Find where the given text appears and provide that cell's center as [X, Y] coordinate. 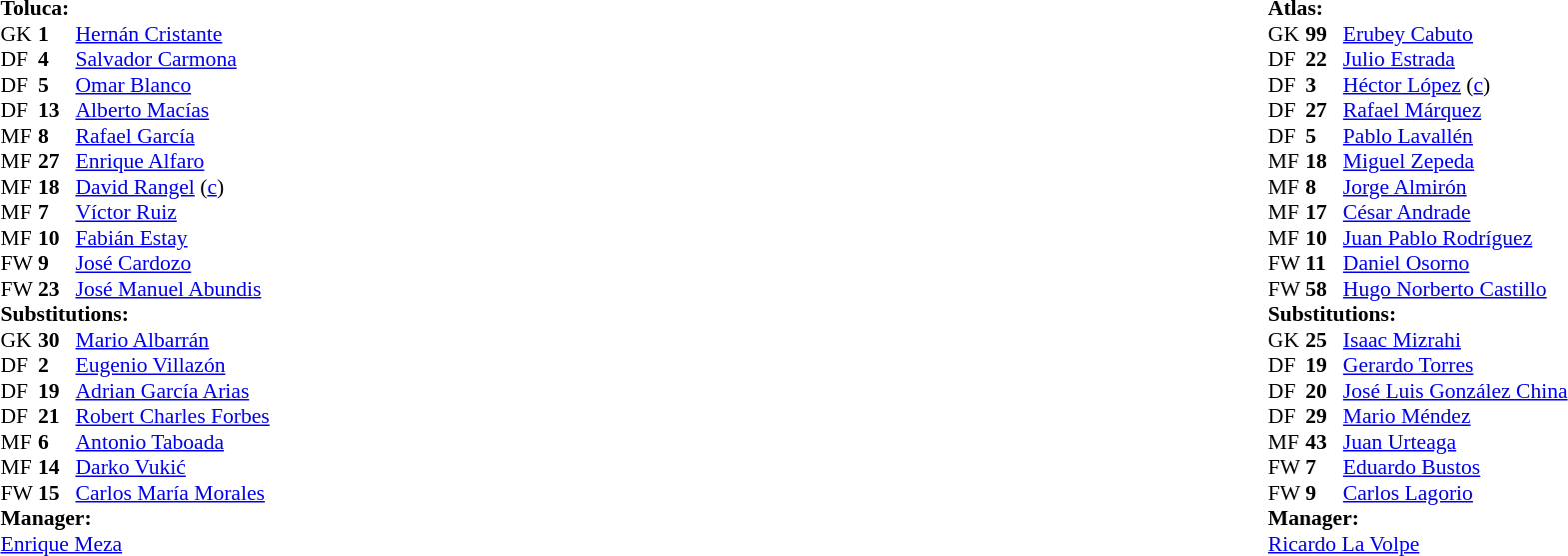
José Cardozo [173, 263]
Juan Pablo Rodríguez [1455, 238]
Adrian García Arias [173, 391]
David Rangel (c) [173, 187]
Daniel Osorno [1455, 263]
Carlos María Morales [173, 493]
29 [1324, 417]
Salvador Carmona [173, 59]
Julio Estrada [1455, 59]
Rafael Márquez [1455, 111]
43 [1324, 442]
Héctor López (c) [1455, 85]
30 [57, 340]
Alberto Macías [173, 111]
13 [57, 111]
José Manuel Abundis [173, 289]
Jorge Almirón [1455, 187]
Isaac Mizrahi [1455, 340]
César Andrade [1455, 213]
Eugenio Villazón [173, 365]
22 [1324, 59]
20 [1324, 391]
Darko Vukić [173, 467]
6 [57, 442]
11 [1324, 263]
Mario Méndez [1455, 417]
Erubey Cabuto [1455, 34]
23 [57, 289]
Juan Urteaga [1455, 442]
Eduardo Bustos [1455, 467]
15 [57, 493]
25 [1324, 340]
Pablo Lavallén [1455, 136]
José Luis González China [1455, 391]
Carlos Lagorio [1455, 493]
Enrique Alfaro [173, 161]
21 [57, 417]
Víctor Ruiz [173, 213]
Hugo Norberto Castillo [1455, 289]
Antonio Taboada [173, 442]
4 [57, 59]
Hernán Cristante [173, 34]
Fabián Estay [173, 238]
Gerardo Torres [1455, 365]
3 [1324, 85]
Miguel Zepeda [1455, 161]
58 [1324, 289]
1 [57, 34]
99 [1324, 34]
Omar Blanco [173, 85]
17 [1324, 213]
2 [57, 365]
Rafael García [173, 136]
Robert Charles Forbes [173, 417]
Mario Albarrán [173, 340]
14 [57, 467]
